Locate the cell with the specified text and output its [X, Y] center coordinate. 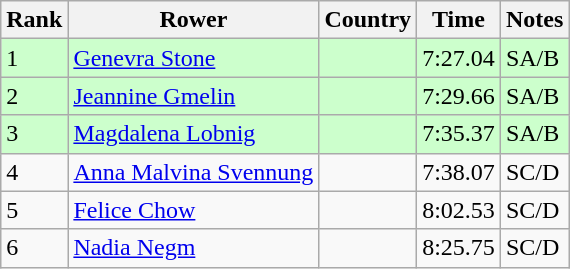
Rank [34, 20]
5 [34, 210]
4 [34, 172]
Magdalena Lobnig [194, 134]
Nadia Negm [194, 248]
7:35.37 [459, 134]
6 [34, 248]
3 [34, 134]
1 [34, 58]
7:27.04 [459, 58]
Time [459, 20]
Notes [534, 20]
7:38.07 [459, 172]
Country [368, 20]
8:25.75 [459, 248]
Anna Malvina Svennung [194, 172]
Rower [194, 20]
7:29.66 [459, 96]
Jeannine Gmelin [194, 96]
Felice Chow [194, 210]
8:02.53 [459, 210]
2 [34, 96]
Genevra Stone [194, 58]
